Detect which cell encompasses the target text, then output its [X, Y] center coordinate. 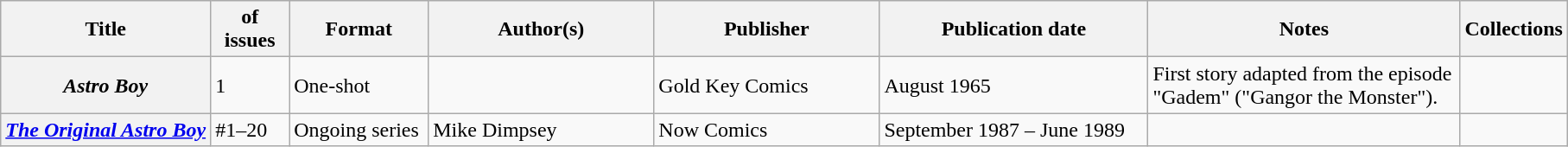
Publication date [1014, 29]
Format [359, 29]
The Original Astro Boy [105, 130]
Title [105, 29]
Author(s) [541, 29]
Collections [1514, 29]
Ongoing series [359, 130]
Astro Boy [105, 85]
Gold Key Comics [767, 85]
of issues [251, 29]
September 1987 – June 1989 [1014, 130]
One-shot [359, 85]
Mike Dimpsey [541, 130]
Publisher [767, 29]
August 1965 [1014, 85]
Notes [1305, 29]
First story adapted from the episode "Gadem" ("Gangor the Monster"). [1305, 85]
1 [251, 85]
Now Comics [767, 130]
#1–20 [251, 130]
